Return the [x, y] coordinate for the center point of the cell that contains the specified text.  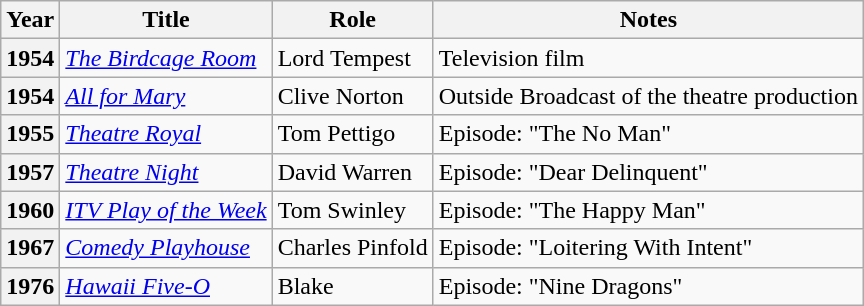
Tom Swinley [352, 210]
1967 [30, 248]
Episode: "The No Man" [648, 134]
Year [30, 20]
1976 [30, 286]
David Warren [352, 172]
Comedy Playhouse [166, 248]
Episode: "Loitering With Intent" [648, 248]
The Birdcage Room [166, 58]
Theatre Night [166, 172]
Outside Broadcast of the theatre production [648, 96]
Lord Tempest [352, 58]
Episode: "Nine Dragons" [648, 286]
1960 [30, 210]
Hawaii Five-O [166, 286]
Title [166, 20]
Notes [648, 20]
Television film [648, 58]
Episode: "Dear Delinquent" [648, 172]
Tom Pettigo [352, 134]
Clive Norton [352, 96]
Charles Pinfold [352, 248]
Theatre Royal [166, 134]
All for Mary [166, 96]
Episode: "The Happy Man" [648, 210]
1957 [30, 172]
ITV Play of the Week [166, 210]
Blake [352, 286]
Role [352, 20]
1955 [30, 134]
